Pinpoint the cell where the given text exists, returning its (X, Y) midpoint coordinate. 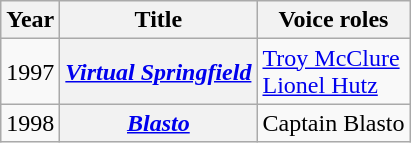
Voice roles (334, 20)
Blasto (158, 123)
1997 (30, 72)
Title (158, 20)
Year (30, 20)
Virtual Springfield (158, 72)
1998 (30, 123)
Troy McClure Lionel Hutz (334, 72)
Captain Blasto (334, 123)
